Provide the (X, Y) coordinate of the cell's center where the given text is located.  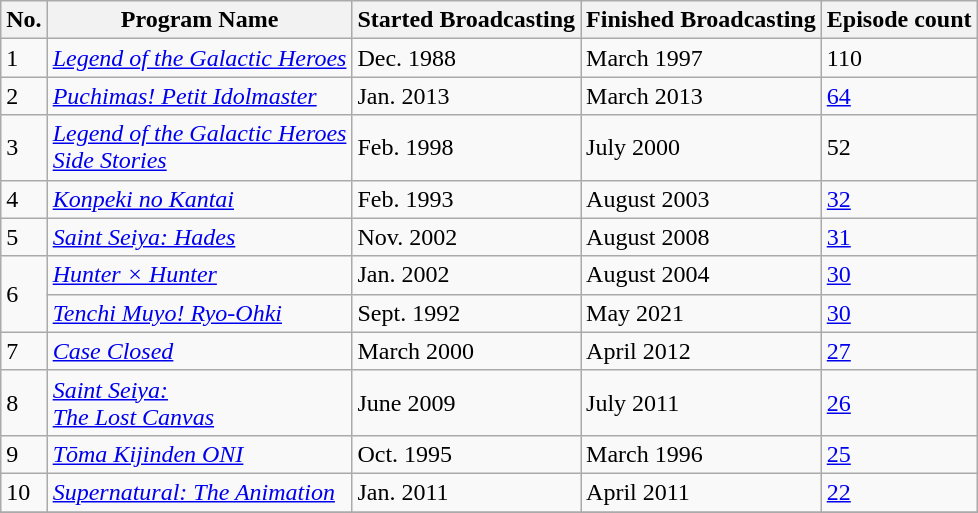
10 (24, 492)
Tenchi Muyo! Ryo-Ohki (200, 313)
Sept. 1992 (466, 313)
Hunter × Hunter (200, 275)
Oct. 1995 (466, 454)
July 2000 (702, 148)
Feb. 1998 (466, 148)
March 1996 (702, 454)
April 2011 (702, 492)
32 (899, 199)
Feb. 1993 (466, 199)
March 1997 (702, 58)
Legend of the Galactic Heroes (200, 58)
No. (24, 20)
Puchimas! Petit Idolmaster (200, 96)
7 (24, 351)
Konpeki no Kantai (200, 199)
31 (899, 237)
Dec. 1988 (466, 58)
5 (24, 237)
Saint Seiya:The Lost Canvas (200, 402)
Program Name (200, 20)
Nov. 2002 (466, 237)
Tōma Kijinden ONI (200, 454)
4 (24, 199)
July 2011 (702, 402)
Supernatural: The Animation (200, 492)
Jan. 2002 (466, 275)
Started Broadcasting (466, 20)
110 (899, 58)
25 (899, 454)
August 2003 (702, 199)
6 (24, 294)
Jan. 2011 (466, 492)
Jan. 2013 (466, 96)
64 (899, 96)
22 (899, 492)
August 2004 (702, 275)
March 2013 (702, 96)
Legend of the Galactic HeroesSide Stories (200, 148)
27 (899, 351)
Episode count (899, 20)
Finished Broadcasting (702, 20)
April 2012 (702, 351)
9 (24, 454)
1 (24, 58)
Case Closed (200, 351)
May 2021 (702, 313)
26 (899, 402)
Saint Seiya: Hades (200, 237)
3 (24, 148)
August 2008 (702, 237)
8 (24, 402)
March 2000 (466, 351)
June 2009 (466, 402)
2 (24, 96)
52 (899, 148)
